Detect which cell encompasses the target text, then output its (X, Y) center coordinate. 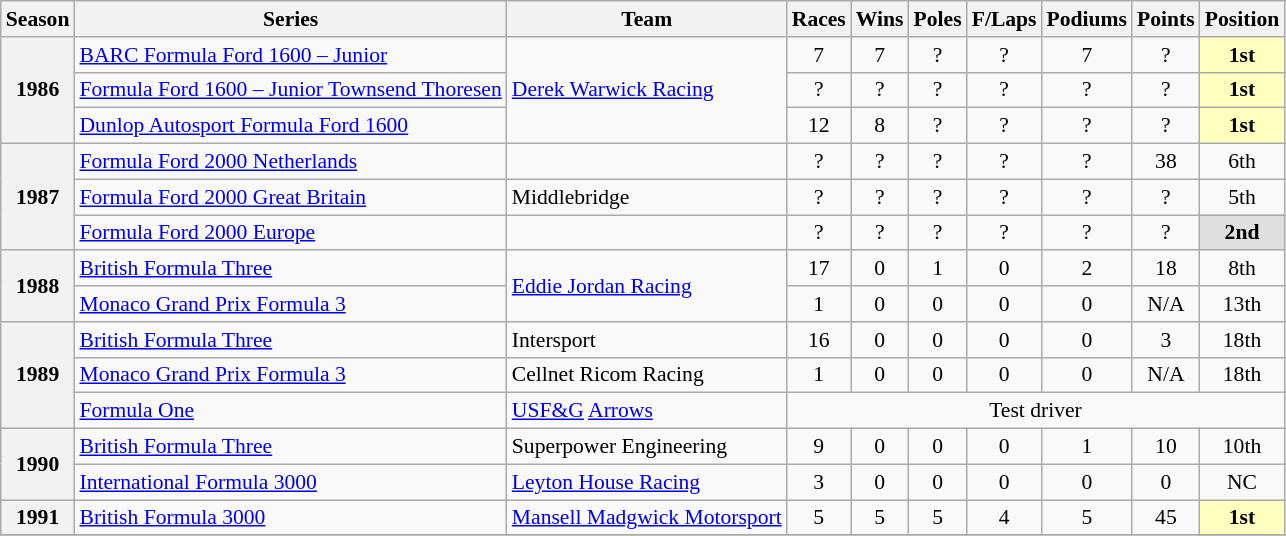
2nd (1242, 233)
Formula Ford 2000 Europe (290, 233)
13th (1242, 304)
Series (290, 19)
1988 (38, 286)
Test driver (1036, 411)
Cellnet Ricom Racing (647, 375)
BARC Formula Ford 1600 – Junior (290, 55)
12 (819, 126)
10 (1166, 447)
Season (38, 19)
Intersport (647, 340)
Formula Ford 2000 Netherlands (290, 162)
17 (819, 269)
Wins (880, 19)
F/Laps (1004, 19)
Team (647, 19)
International Formula 3000 (290, 482)
4 (1004, 518)
38 (1166, 162)
USF&G Arrows (647, 411)
Formula One (290, 411)
Derek Warwick Racing (647, 90)
10th (1242, 447)
Superpower Engineering (647, 447)
16 (819, 340)
British Formula 3000 (290, 518)
Poles (938, 19)
Podiums (1088, 19)
45 (1166, 518)
Formula Ford 2000 Great Britain (290, 197)
1986 (38, 90)
Formula Ford 1600 – Junior Townsend Thoresen (290, 90)
1990 (38, 464)
6th (1242, 162)
1987 (38, 198)
Position (1242, 19)
2 (1088, 269)
Points (1166, 19)
Mansell Madgwick Motorsport (647, 518)
Dunlop Autosport Formula Ford 1600 (290, 126)
NC (1242, 482)
Leyton House Racing (647, 482)
1991 (38, 518)
Races (819, 19)
18 (1166, 269)
1989 (38, 376)
8th (1242, 269)
8 (880, 126)
5th (1242, 197)
Eddie Jordan Racing (647, 286)
Middlebridge (647, 197)
9 (819, 447)
